Detect which cell encompasses the target text, then output its [X, Y] center coordinate. 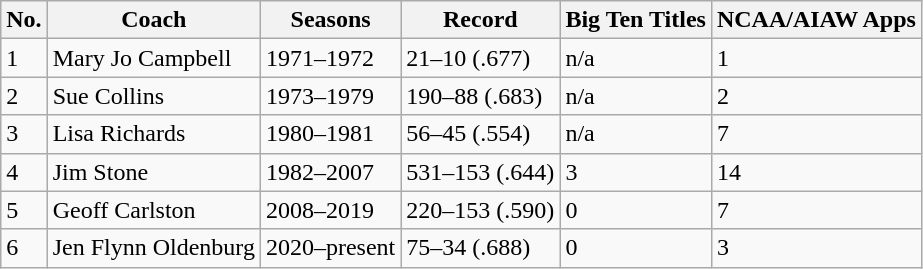
No. [24, 20]
1971–1972 [330, 58]
2020–present [330, 248]
4 [24, 172]
190–88 (.683) [480, 96]
NCAA/AIAW Apps [816, 20]
75–34 (.688) [480, 248]
21–10 (.677) [480, 58]
14 [816, 172]
5 [24, 210]
Big Ten Titles [636, 20]
6 [24, 248]
Lisa Richards [154, 134]
Mary Jo Campbell [154, 58]
220–153 (.590) [480, 210]
Jen Flynn Oldenburg [154, 248]
1980–1981 [330, 134]
Coach [154, 20]
Seasons [330, 20]
2008–2019 [330, 210]
1982–2007 [330, 172]
531–153 (.644) [480, 172]
Sue Collins [154, 96]
Geoff Carlston [154, 210]
1973–1979 [330, 96]
Jim Stone [154, 172]
56–45 (.554) [480, 134]
Record [480, 20]
